From the cell containing the given text, extract its center point as (x, y) coordinate. 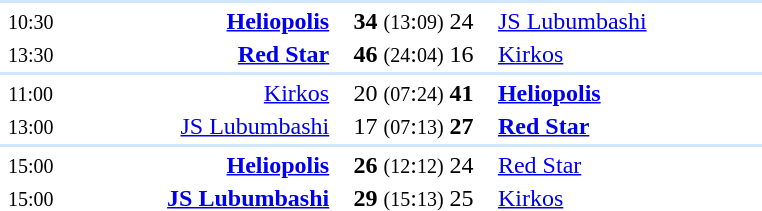
34 (13:09) 24 (414, 21)
10:30 (30, 21)
17 (07:13) 27 (414, 126)
11:00 (30, 93)
46 (24:04) 16 (414, 54)
13:00 (30, 126)
20 (07:24) 41 (414, 93)
13:30 (30, 54)
26 (12:12) 24 (414, 165)
15:00 (30, 165)
